Return the (x, y) coordinate for the center point of the cell that contains the specified text.  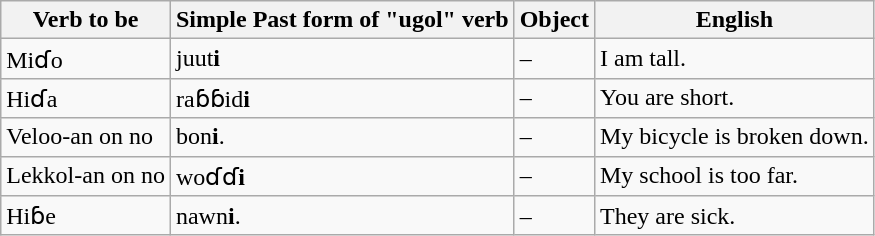
My bicycle is broken down. (734, 137)
nawni. (342, 216)
Hiɓe (86, 216)
Simple Past form of "ugol" verb (342, 20)
Verb to be (86, 20)
boni. (342, 137)
English (734, 20)
raɓɓidi (342, 98)
Hiɗa (86, 98)
Object (554, 20)
Veloo-an on no (86, 137)
Lekkol-an on no (86, 176)
woɗɗi (342, 176)
You are short. (734, 98)
They are sick. (734, 216)
My school is too far. (734, 176)
juuti (342, 59)
Miɗo (86, 59)
I am tall. (734, 59)
